For the text-containing cell, return its midpoint in (x, y) coordinate format. 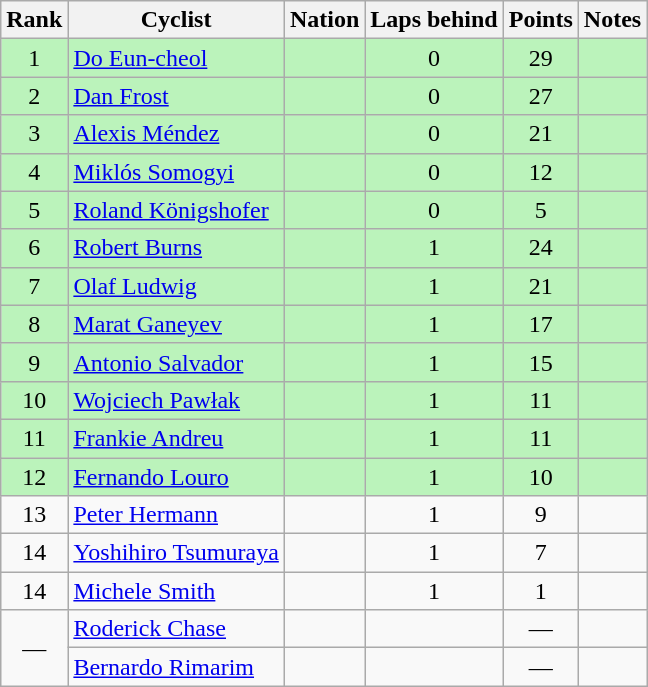
Laps behind (434, 20)
3 (34, 134)
Points (540, 20)
29 (540, 58)
4 (34, 172)
Antonio Salvador (176, 362)
Yoshihiro Tsumuraya (176, 553)
8 (34, 324)
Frankie Andreu (176, 438)
Alexis Méndez (176, 134)
Roland Königshofer (176, 210)
Do Eun-cheol (176, 58)
Wojciech Pawłak (176, 400)
6 (34, 248)
Marat Ganeyev (176, 324)
Miklós Somogyi (176, 172)
Roderick Chase (176, 629)
27 (540, 96)
Cyclist (176, 20)
15 (540, 362)
Nation (324, 20)
Fernando Louro (176, 477)
Olaf Ludwig (176, 286)
24 (540, 248)
Michele Smith (176, 591)
17 (540, 324)
Robert Burns (176, 248)
Rank (34, 20)
Peter Hermann (176, 515)
Dan Frost (176, 96)
2 (34, 96)
13 (34, 515)
Notes (612, 20)
Bernardo Rimarim (176, 667)
